Return the [X, Y] coordinate for the center point of the cell that contains the specified text.  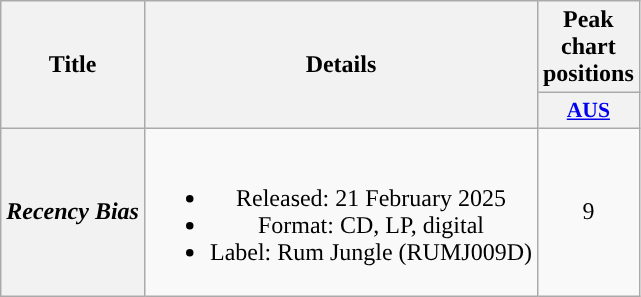
Peak chart positions [588, 47]
Title [73, 65]
9 [588, 212]
Released: 21 February 2025Format: CD, LP, digitalLabel: Rum Jungle (RUMJ009D) [340, 212]
Recency Bias [73, 212]
Details [340, 65]
AUS [588, 111]
